Capture the cell that displays the provided text and extract its [x, y] central coordinate. 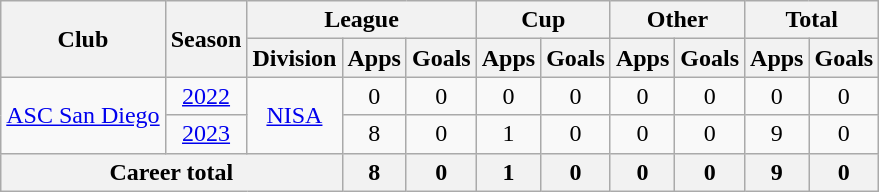
Other [677, 20]
Total [812, 20]
Club [83, 39]
Cup [543, 20]
2023 [206, 134]
Career total [172, 172]
Season [206, 39]
Division [294, 58]
ASC San Diego [83, 115]
2022 [206, 96]
League [362, 20]
NISA [294, 115]
